Capture the cell that displays the provided text and extract its (x, y) central coordinate. 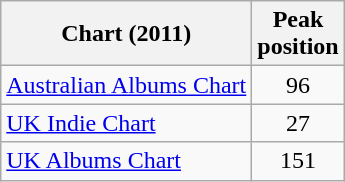
Peak position (298, 34)
UK Albums Chart (126, 161)
151 (298, 161)
Chart (2011) (126, 34)
Australian Albums Chart (126, 85)
UK Indie Chart (126, 123)
27 (298, 123)
96 (298, 85)
